Output the [x, y] coordinate of the center of the cell containing the given text.  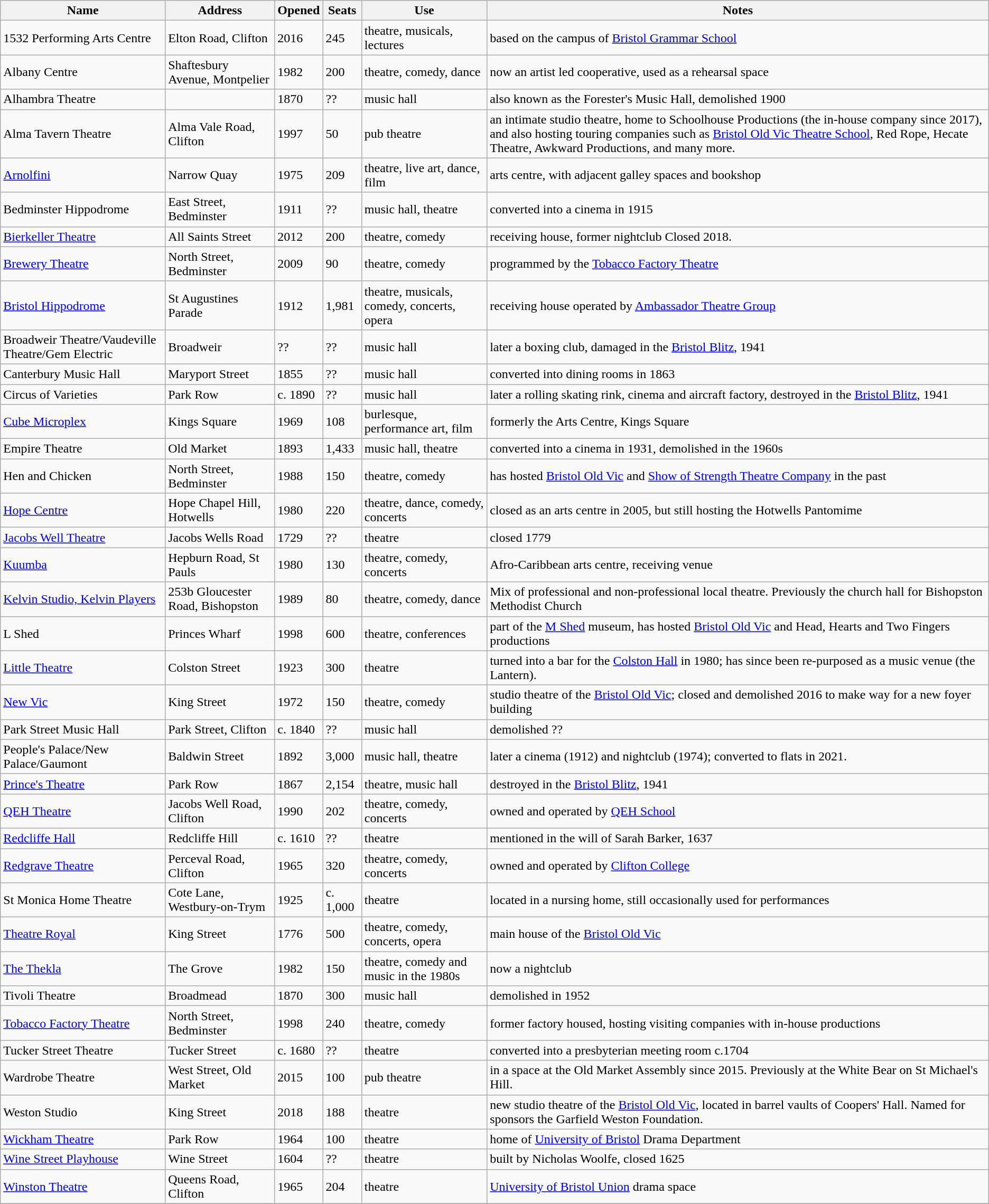
Hepburn Road, St Pauls [220, 565]
converted into a cinema in 1931, demolished in the 1960s [738, 449]
2018 [299, 1112]
Theatre Royal [83, 935]
Broadweir Theatre/Vaudeville Theatre/Gem Electric [83, 346]
Winston Theatre [83, 1186]
Hope Centre [83, 510]
formerly the Arts Centre, Kings Square [738, 421]
1867 [299, 784]
Circus of Varieties [83, 394]
All Saints Street [220, 237]
2009 [299, 264]
1911 [299, 209]
St Augustines Parade [220, 305]
Broadmead [220, 996]
Notes [738, 11]
3,000 [342, 756]
Tucker Street [220, 1050]
University of Bristol Union drama space [738, 1186]
mentioned in the will of Sarah Barker, 1637 [738, 838]
theatre, music hall [424, 784]
Kelvin Studio, Kelvin Players [83, 599]
1,433 [342, 449]
1989 [299, 599]
Wickham Theatre [83, 1139]
Alma Vale Road, Clifton [220, 134]
has hosted Bristol Old Vic and Show of Strength Theatre Company in the past [738, 476]
destroyed in the Bristol Blitz, 1941 [738, 784]
arts centre, with adjacent galley spaces and bookshop [738, 175]
Broadweir [220, 346]
1988 [299, 476]
Shaftesbury Avenue, Montpelier [220, 72]
1912 [299, 305]
now an artist led cooperative, used as a rehearsal space [738, 72]
220 [342, 510]
converted into dining rooms in 1863 [738, 374]
1990 [299, 811]
c. 1890 [299, 394]
2,154 [342, 784]
Narrow Quay [220, 175]
1969 [299, 421]
Redcliffe Hill [220, 838]
Cote Lane, Westbury-on-Trym [220, 900]
also known as the Forester's Music Hall, demolished 1900 [738, 99]
in a space at the Old Market Assembly since 2015. Previously at the White Bear on St Michael's Hill. [738, 1077]
receiving house operated by Ambassador Theatre Group [738, 305]
Colston Street [220, 667]
closed as an arts centre in 2005, but still hosting the Hotwells Pantomime [738, 510]
50 [342, 134]
1729 [299, 538]
owned and operated by Clifton College [738, 865]
90 [342, 264]
theatre, musicals, lectures [424, 38]
Park Street Music Hall [83, 729]
theatre, dance, comedy, concerts [424, 510]
Redcliffe Hall [83, 838]
theatre, musicals, comedy, concerts, opera [424, 305]
Kings Square [220, 421]
built by Nicholas Woolfe, closed 1625 [738, 1159]
1855 [299, 374]
2012 [299, 237]
main house of the Bristol Old Vic [738, 935]
1964 [299, 1139]
New Vic [83, 702]
1925 [299, 900]
The Grove [220, 968]
Elton Road, Clifton [220, 38]
253b Gloucester Road, Bishopston [220, 599]
St Monica Home Theatre [83, 900]
Albany Centre [83, 72]
Maryport Street [220, 374]
home of University of Bristol Drama Department [738, 1139]
converted into a cinema in 1915 [738, 209]
owned and operated by QEH School [738, 811]
demolished in 1952 [738, 996]
theatre, live art, dance, film [424, 175]
The Thekla [83, 968]
Hen and Chicken [83, 476]
209 [342, 175]
People's Palace/New Palace/Gaumont [83, 756]
East Street, Bedminster [220, 209]
c. 1,000 [342, 900]
later a boxing club, damaged in the Bristol Blitz, 1941 [738, 346]
studio theatre of the Bristol Old Vic; closed and demolished 2016 to make way for a new foyer building [738, 702]
former factory housed, hosting visiting companies with in-house productions [738, 1023]
Redgrave Theatre [83, 865]
130 [342, 565]
Jacobs Well Road, Clifton [220, 811]
Bristol Hippodrome [83, 305]
Arnolfini [83, 175]
Canterbury Music Hall [83, 374]
240 [342, 1023]
West Street, Old Market [220, 1077]
new studio theatre of the Bristol Old Vic, located in barrel vaults of Coopers' Hall. Named for sponsors the Garfield Weston Foundation. [738, 1112]
1975 [299, 175]
Jacobs Wells Road [220, 538]
receiving house, former nightclub Closed 2018. [738, 237]
1,981 [342, 305]
Weston Studio [83, 1112]
1923 [299, 667]
Bierkeller Theatre [83, 237]
202 [342, 811]
based on the campus of Bristol Grammar School [738, 38]
Cube Microplex [83, 421]
Tucker Street Theatre [83, 1050]
Baldwin Street [220, 756]
1892 [299, 756]
c. 1680 [299, 1050]
1893 [299, 449]
later a cinema (1912) and nightclub (1974); converted to flats in 2021. [738, 756]
Wardrobe Theatre [83, 1077]
1972 [299, 702]
theatre, comedy and music in the 1980s [424, 968]
turned into a bar for the Colston Hall in 1980; has since been re-purposed as a music venue (the Lantern). [738, 667]
Tivoli Theatre [83, 996]
80 [342, 599]
L Shed [83, 634]
2016 [299, 38]
1532 Performing Arts Centre [83, 38]
Empire Theatre [83, 449]
Use [424, 11]
Old Market [220, 449]
Alma Tavern Theatre [83, 134]
Afro-Caribbean arts centre, receiving venue [738, 565]
Queens Road, Clifton [220, 1186]
Prince's Theatre [83, 784]
Park Street, Clifton [220, 729]
Alhambra Theatre [83, 99]
600 [342, 634]
Opened [299, 11]
Kuumba [83, 565]
now a nightclub [738, 968]
1776 [299, 935]
2015 [299, 1077]
204 [342, 1186]
Bedminster Hippodrome [83, 209]
245 [342, 38]
320 [342, 865]
1604 [299, 1159]
Hope Chapel Hill, Hotwells [220, 510]
108 [342, 421]
Wine Street [220, 1159]
Mix of professional and non-professional local theatre. Previously the church hall for Bishopston Methodist Church [738, 599]
c. 1610 [299, 838]
c. 1840 [299, 729]
Brewery Theatre [83, 264]
Seats [342, 11]
Jacobs Well Theatre [83, 538]
Address [220, 11]
500 [342, 935]
Princes Wharf [220, 634]
later a rolling skating rink, cinema and aircraft factory, destroyed in the Bristol Blitz, 1941 [738, 394]
Perceval Road, Clifton [220, 865]
theatre, comedy, concerts, opera [424, 935]
QEH Theatre [83, 811]
burlesque, performance art, film [424, 421]
Wine Street Playhouse [83, 1159]
Little Theatre [83, 667]
located in a nursing home, still occasionally used for performances [738, 900]
1997 [299, 134]
theatre, conferences [424, 634]
demolished ?? [738, 729]
Tobacco Factory Theatre [83, 1023]
part of the M Shed museum, has hosted Bristol Old Vic and Head, Hearts and Two Fingers productions [738, 634]
188 [342, 1112]
closed 1779 [738, 538]
Name [83, 11]
converted into a presbyterian meeting room c.1704 [738, 1050]
programmed by the Tobacco Factory Theatre [738, 264]
